For the text-containing cell, return its midpoint in (x, y) coordinate format. 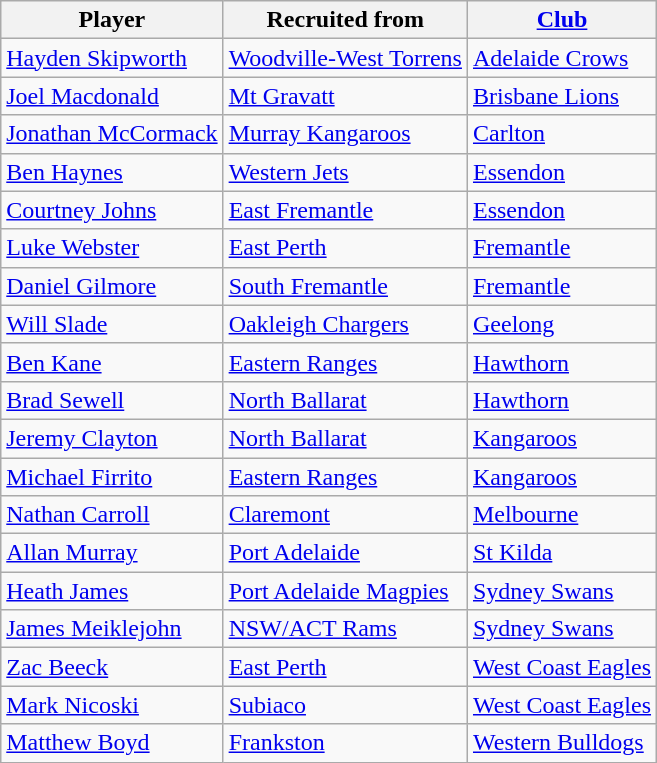
Geelong (562, 324)
Subiaco (345, 705)
Port Adelaide Magpies (345, 591)
Claremont (345, 515)
Allan Murray (112, 553)
Port Adelaide (345, 553)
South Fremantle (345, 286)
Mt Gravatt (345, 96)
Oakleigh Chargers (345, 324)
Will Slade (112, 324)
Ben Haynes (112, 172)
Adelaide Crows (562, 58)
Player (112, 20)
Ben Kane (112, 362)
Joel Macdonald (112, 96)
Recruited from (345, 20)
Club (562, 20)
Brad Sewell (112, 400)
East Fremantle (345, 210)
Daniel Gilmore (112, 286)
Frankston (345, 743)
Woodville-West Torrens (345, 58)
Heath James (112, 591)
Courtney Johns (112, 210)
Western Jets (345, 172)
Western Bulldogs (562, 743)
St Kilda (562, 553)
Melbourne (562, 515)
Nathan Carroll (112, 515)
NSW/ACT Rams (345, 629)
Michael Firrito (112, 477)
Luke Webster (112, 248)
Zac Beeck (112, 667)
Hayden Skipworth (112, 58)
Matthew Boyd (112, 743)
James Meiklejohn (112, 629)
Carlton (562, 134)
Brisbane Lions (562, 96)
Jonathan McCormack (112, 134)
Murray Kangaroos (345, 134)
Jeremy Clayton (112, 438)
Mark Nicoski (112, 705)
